Extract the [x, y] coordinate from the center of the cell holding the provided text.  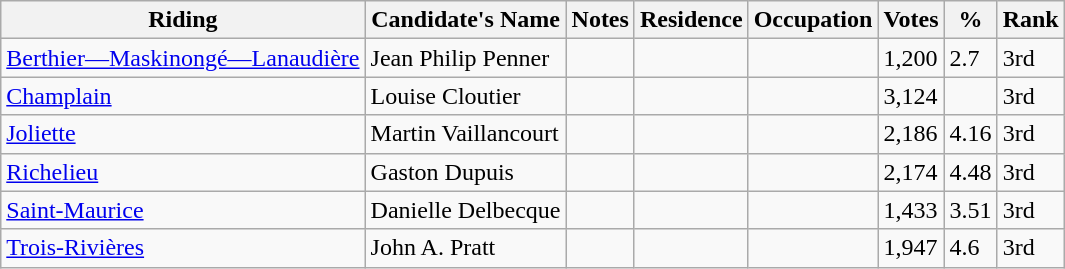
Occupation [813, 20]
Residence [691, 20]
Trois-Rivières [183, 248]
% [970, 20]
Notes [600, 20]
Martin Vaillancourt [466, 134]
1,947 [911, 248]
3,124 [911, 96]
Gaston Dupuis [466, 172]
1,433 [911, 210]
2,186 [911, 134]
Berthier—Maskinongé—Lanaudière [183, 58]
3.51 [970, 210]
Rank [1030, 20]
Candidate's Name [466, 20]
Danielle Delbecque [466, 210]
4.48 [970, 172]
Riding [183, 20]
2,174 [911, 172]
Joliette [183, 134]
John A. Pratt [466, 248]
Champlain [183, 96]
4.6 [970, 248]
Saint-Maurice [183, 210]
4.16 [970, 134]
Richelieu [183, 172]
Votes [911, 20]
2.7 [970, 58]
Jean Philip Penner [466, 58]
Louise Cloutier [466, 96]
1,200 [911, 58]
